Extract the [X, Y] coordinate from the center of the cell holding the provided text.  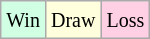
Loss [126, 20]
Win [24, 20]
Draw [72, 20]
